Return [x, y] of the center of cell containing provided text 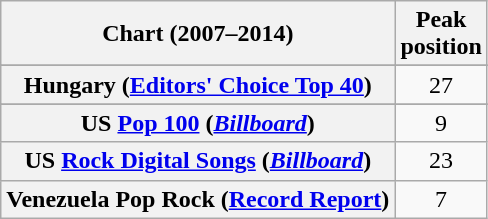
Venezuela Pop Rock (Record Report) [198, 199]
Peakposition [441, 34]
27 [441, 85]
Chart (2007–2014) [198, 34]
9 [441, 123]
7 [441, 199]
US Pop 100 (Billboard) [198, 123]
US Rock Digital Songs (Billboard) [198, 161]
23 [441, 161]
Hungary (Editors' Choice Top 40) [198, 85]
